For the text-containing cell, return its midpoint in (X, Y) coordinate format. 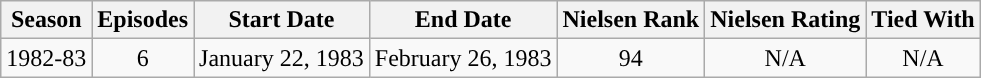
January 22, 1983 (282, 58)
Tied With (923, 20)
Nielsen Rating (786, 20)
Start Date (282, 20)
End Date (463, 20)
Nielsen Rank (631, 20)
94 (631, 58)
February 26, 1983 (463, 58)
Season (46, 20)
Episodes (143, 20)
6 (143, 58)
1982-83 (46, 58)
